Return the [X, Y] coordinate for the center point of the cell that contains the specified text.  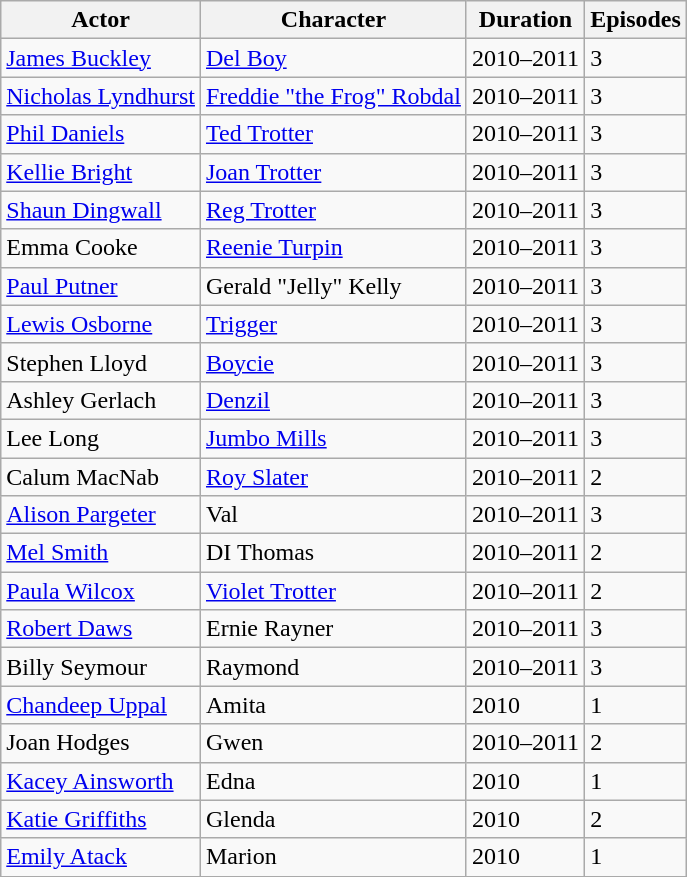
Paul Putner [101, 286]
Lewis Osborne [101, 324]
Ernie Rayner [333, 629]
Shaun Dingwall [101, 210]
Katie Griffiths [101, 819]
Roy Slater [333, 477]
Billy Seymour [101, 667]
Kacey Ainsworth [101, 781]
Marion [333, 857]
Ashley Gerlach [101, 400]
Phil Daniels [101, 134]
Violet Trotter [333, 591]
Stephen Lloyd [101, 362]
Calum MacNab [101, 477]
Joan Trotter [333, 172]
Trigger [333, 324]
Episodes [636, 20]
DI Thomas [333, 553]
Edna [333, 781]
Emily Atack [101, 857]
Val [333, 515]
Paula Wilcox [101, 591]
Robert Daws [101, 629]
Jumbo Mills [333, 438]
Amita [333, 705]
Nicholas Lyndhurst [101, 96]
Reg Trotter [333, 210]
Kellie Bright [101, 172]
Gwen [333, 743]
Duration [525, 20]
Del Boy [333, 58]
Ted Trotter [333, 134]
Reenie Turpin [333, 248]
Gerald "Jelly" Kelly [333, 286]
Boycie [333, 362]
Character [333, 20]
Emma Cooke [101, 248]
Glenda [333, 819]
Lee Long [101, 438]
Joan Hodges [101, 743]
Alison Pargeter [101, 515]
Denzil [333, 400]
Raymond [333, 667]
James Buckley [101, 58]
Chandeep Uppal [101, 705]
Actor [101, 20]
Freddie "the Frog" Robdal [333, 96]
Mel Smith [101, 553]
